For the text-containing cell, return its midpoint in (X, Y) coordinate format. 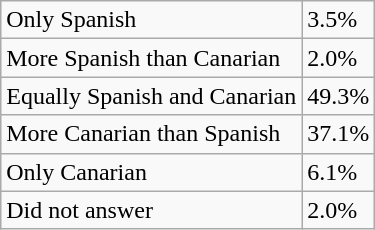
37.1% (338, 134)
49.3% (338, 96)
Equally Spanish and Canarian (152, 96)
Only Canarian (152, 172)
Only Spanish (152, 20)
More Canarian than Spanish (152, 134)
Did not answer (152, 210)
3.5% (338, 20)
6.1% (338, 172)
More Spanish than Canarian (152, 58)
